Provide the [X, Y] coordinate of the cell's center where the given text is located.  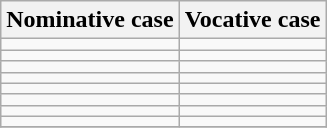
Vocative case [252, 20]
Nominative case [90, 20]
